Detect which cell encompasses the target text, then output its (X, Y) center coordinate. 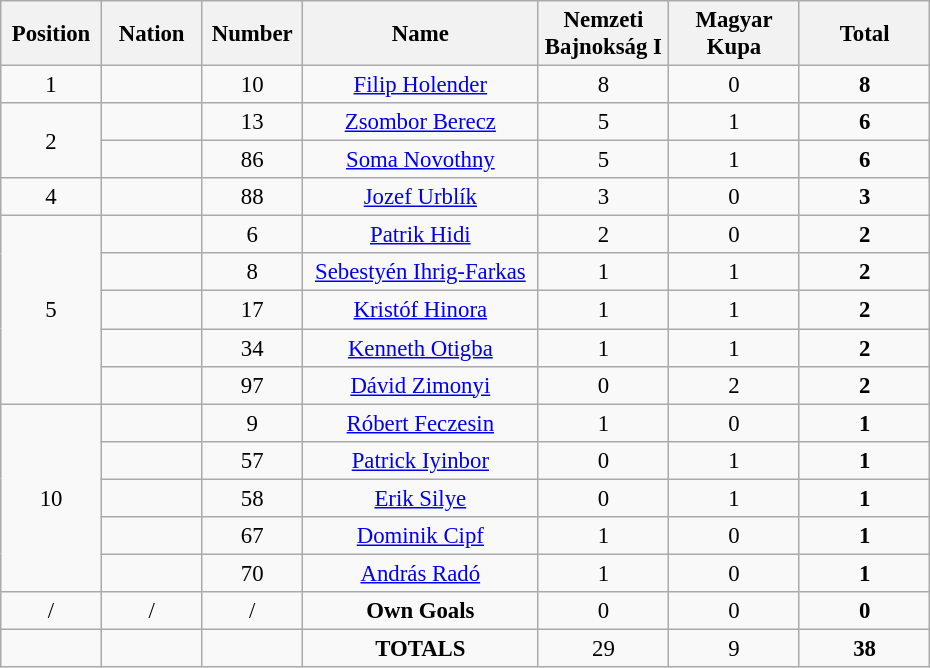
58 (252, 498)
Róbert Feczesin (421, 423)
Kristóf Hinora (421, 310)
67 (252, 536)
Dominik Cipf (421, 536)
Dávid Zimonyi (421, 385)
Name (421, 34)
Erik Silye (421, 498)
57 (252, 460)
Total (864, 34)
Number (252, 34)
88 (252, 197)
4 (52, 197)
Filip Holender (421, 85)
Kenneth Otigba (421, 348)
29 (604, 648)
Magyar Kupa (734, 34)
Position (52, 34)
Patrick Iyinbor (421, 460)
Nation (152, 34)
Jozef Urblík (421, 197)
Zsombor Berecz (421, 122)
Patrik Hidi (421, 235)
38 (864, 648)
Sebestyén Ihrig-Farkas (421, 273)
András Radó (421, 573)
34 (252, 348)
86 (252, 160)
Nemzeti Bajnokság I (604, 34)
97 (252, 385)
Soma Novothny (421, 160)
17 (252, 310)
70 (252, 573)
TOTALS (421, 648)
Own Goals (421, 611)
13 (252, 122)
